Return [x, y] of the center of cell containing provided text 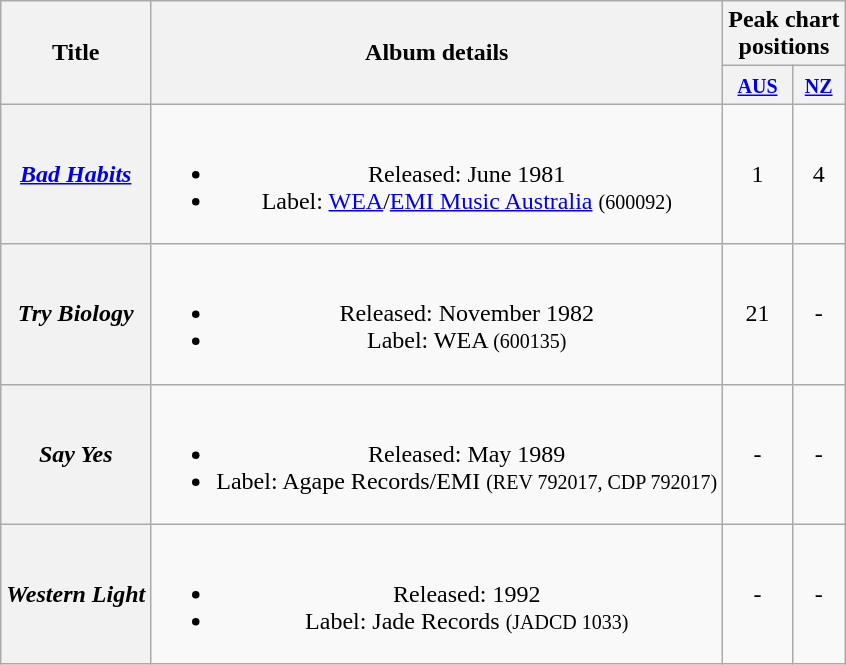
1 [758, 174]
NZ [818, 85]
Released: June 1981Label: WEA/EMI Music Australia (600092) [437, 174]
AUS [758, 85]
Say Yes [76, 454]
Title [76, 52]
Peak chartpositions [784, 34]
Released: 1992Label: Jade Records (JADCD 1033) [437, 594]
Western Light [76, 594]
Released: May 1989Label: Agape Records/EMI (REV 792017, CDP 792017) [437, 454]
Try Biology [76, 314]
Released: November 1982Label: WEA (600135) [437, 314]
Bad Habits [76, 174]
Album details [437, 52]
4 [818, 174]
21 [758, 314]
